Scan for the cell matching the given text and deliver its (X, Y) coordinate at center. 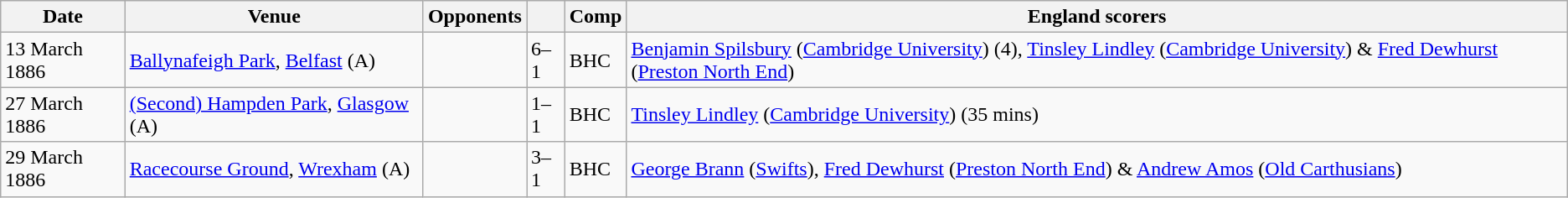
Venue (274, 17)
Tinsley Lindley (Cambridge University) (35 mins) (1097, 114)
Comp (596, 17)
England scorers (1097, 17)
Ballynafeigh Park, Belfast (A) (274, 60)
1–1 (545, 114)
3–1 (545, 169)
13 March 1886 (63, 60)
Date (63, 17)
Benjamin Spilsbury (Cambridge University) (4), Tinsley Lindley (Cambridge University) & Fred Dewhurst (Preston North End) (1097, 60)
(Second) Hampden Park, Glasgow (A) (274, 114)
George Brann (Swifts), Fred Dewhurst (Preston North End) & Andrew Amos (Old Carthusians) (1097, 169)
29 March 1886 (63, 169)
6–1 (545, 60)
Racecourse Ground, Wrexham (A) (274, 169)
Opponents (474, 17)
27 March 1886 (63, 114)
